Pinpoint the cell where the given text exists, returning its [x, y] midpoint coordinate. 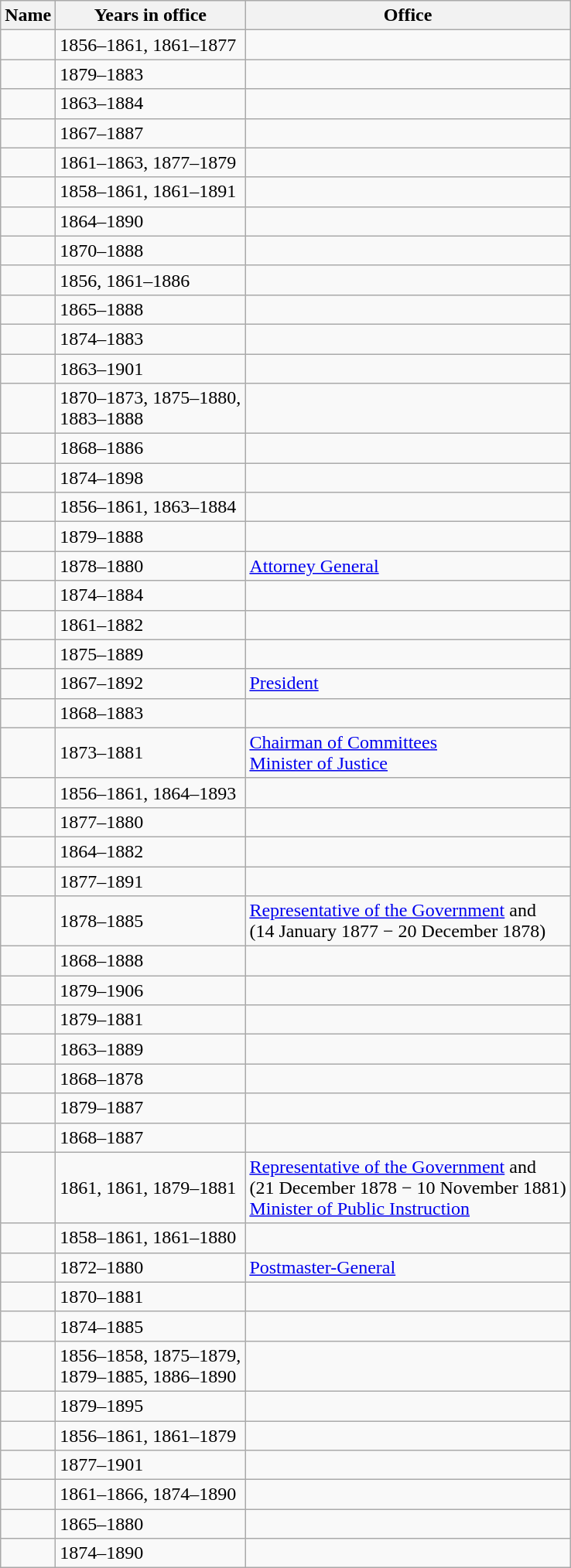
1875–1889 [150, 654]
1864–1882 [150, 851]
1858–1861, 1861–1891 [150, 192]
1879–1881 [150, 1020]
1863–1889 [150, 1049]
1868–1886 [150, 448]
1856–1861, 1861–1879 [150, 1436]
1867–1887 [150, 133]
1863–1884 [150, 104]
1877–1901 [150, 1465]
1868–1883 [150, 713]
1865–1880 [150, 1524]
1861–1882 [150, 625]
Name [28, 15]
1874–1884 [150, 595]
1861, 1861, 1879–1881 [150, 1188]
1874–1885 [150, 1326]
1856–1861, 1864–1893 [150, 793]
1874–1890 [150, 1553]
1868–1887 [150, 1137]
1865–1888 [150, 309]
1861–1863, 1877–1879 [150, 162]
Office [408, 15]
1879–1883 [150, 74]
1873–1881 [150, 753]
Chairman of Committees Minister of Justice [408, 753]
1868–1878 [150, 1079]
1856–1861, 1863–1884 [150, 507]
1868–1888 [150, 961]
Postmaster-General [408, 1267]
1878–1885 [150, 922]
1879–1888 [150, 537]
1870–1873, 1875–1880,1883–1888 [150, 408]
1864–1890 [150, 221]
1872–1880 [150, 1267]
Attorney General [408, 566]
1878–1880 [150, 566]
1877–1891 [150, 881]
1858–1861, 1861–1880 [150, 1238]
1856, 1861–1886 [150, 280]
Representative of the Government and (14 January 1877 − 20 December 1878) [408, 922]
Years in office [150, 15]
1879–1906 [150, 990]
1870–1881 [150, 1297]
Representative of the Government and (21 December 1878 − 10 November 1881)Minister of Public Instruction [408, 1188]
1879–1887 [150, 1108]
1856–1861, 1861–1877 [150, 45]
1856–1858, 1875–1879,1879–1885, 1886–1890 [150, 1365]
1879–1895 [150, 1406]
1877–1880 [150, 822]
1863–1901 [150, 369]
1870–1888 [150, 251]
1874–1898 [150, 478]
President [408, 683]
1867–1892 [150, 683]
1874–1883 [150, 339]
1861–1866, 1874–1890 [150, 1495]
